Search for the cell housing the specified text and yield its (X, Y) center coordinate. 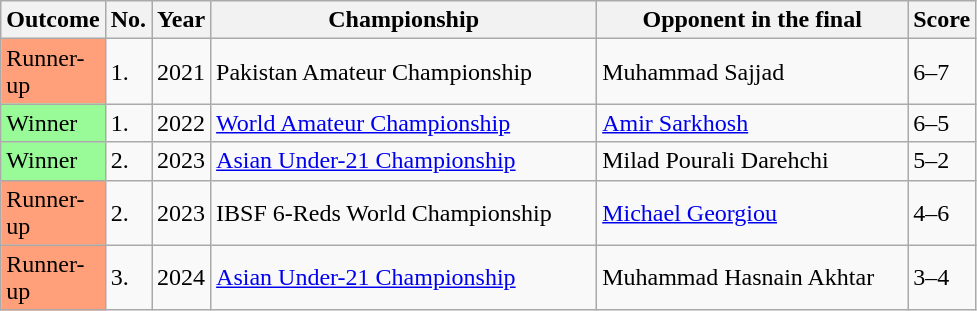
IBSF 6-Reds World Championship (404, 212)
Outcome (53, 20)
Year (182, 20)
6–7 (942, 72)
5–2 (942, 161)
2024 (182, 278)
No. (128, 20)
Muhammad Sajjad (752, 72)
2021 (182, 72)
4–6 (942, 212)
Milad Pourali Darehchi (752, 161)
Score (942, 20)
Michael Georgiou (752, 212)
3–4 (942, 278)
Championship (404, 20)
Pakistan Amateur Championship (404, 72)
2022 (182, 123)
Amir Sarkhosh (752, 123)
World Amateur Championship (404, 123)
Opponent in the final (752, 20)
3. (128, 278)
6–5 (942, 123)
Muhammad Hasnain Akhtar (752, 278)
